Scan for the cell matching the given text and deliver its (x, y) coordinate at center. 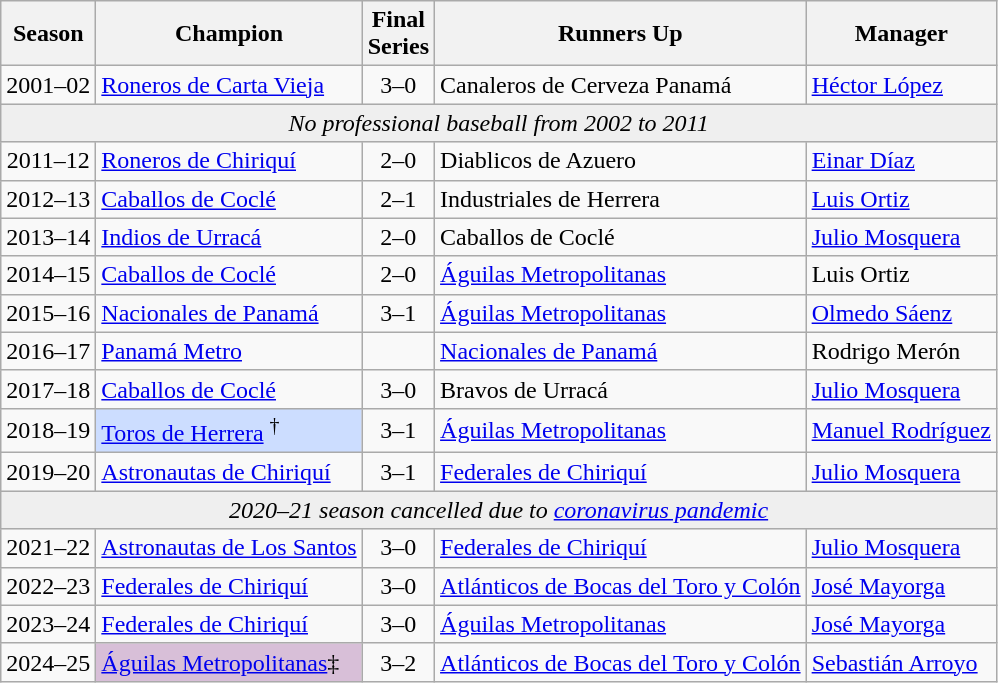
Runners Up (621, 34)
Industriales de Herrera (621, 199)
Manager (901, 34)
2012–13 (48, 199)
2019–20 (48, 472)
Héctor López (901, 85)
Indios de Urracá (229, 237)
Sebastián Arroyo (901, 662)
2016–17 (48, 351)
No professional baseball from 2002 to 2011 (499, 123)
2024–25 (48, 662)
2015–16 (48, 313)
Astronautas de Chiriquí (229, 472)
2011–12 (48, 161)
Rodrigo Merón (901, 351)
2001–02 (48, 85)
Bravos de Urracá (621, 389)
Diablicos de Azuero (621, 161)
2014–15 (48, 275)
2020–21 season cancelled due to coronavirus pandemic (499, 510)
Olmedo Sáenz (901, 313)
2013–14 (48, 237)
Einar Díaz (901, 161)
Champion (229, 34)
Roneros de Carta Vieja (229, 85)
Roneros de Chiriquí (229, 161)
Toros de Herrera † (229, 430)
2021–22 (48, 548)
FinalSeries (398, 34)
Panamá Metro (229, 351)
Canaleros de Cerveza Panamá (621, 85)
Astronautas de Los Santos (229, 548)
Season (48, 34)
2–1 (398, 199)
3–2 (398, 662)
2017–18 (48, 389)
2023–24 (48, 624)
Águilas Metropolitanas‡ (229, 662)
2018–19 (48, 430)
Manuel Rodríguez (901, 430)
2022–23 (48, 586)
